For the text-containing cell, return its midpoint in (X, Y) coordinate format. 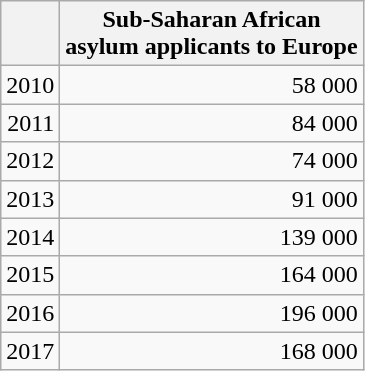
2014 (30, 237)
58 000 (212, 85)
2013 (30, 199)
2012 (30, 161)
168 000 (212, 351)
2017 (30, 351)
84 000 (212, 123)
196 000 (212, 313)
2016 (30, 313)
91 000 (212, 199)
2011 (30, 123)
164 000 (212, 275)
Sub-Saharan Africanasylum applicants to Europe (212, 34)
74 000 (212, 161)
2015 (30, 275)
139 000 (212, 237)
2010 (30, 85)
